Output the [X, Y] coordinate of the center of the cell containing the given text.  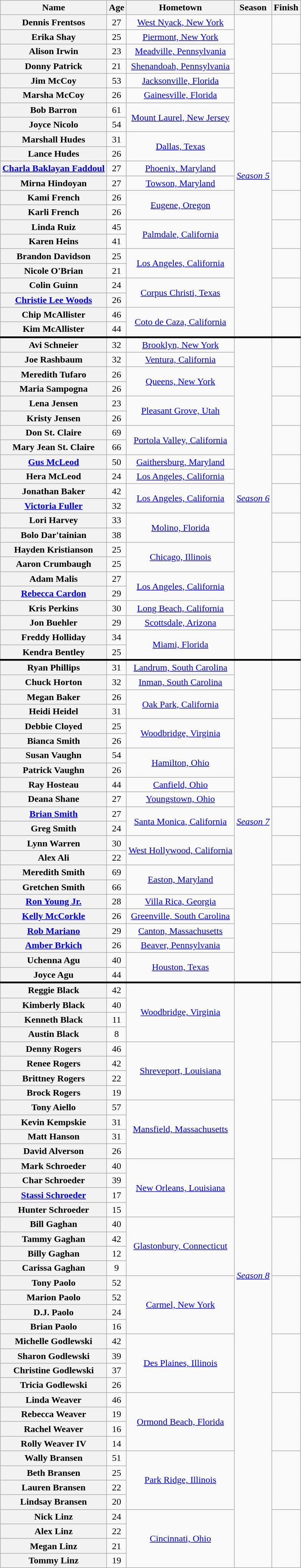
Megan Baker [54, 697]
Maria Sampogna [54, 389]
Oak Park, California [181, 704]
Lindsay Bransen [54, 1502]
41 [117, 242]
57 [117, 1107]
Ray Hosteau [54, 785]
David Alverson [54, 1151]
Joe Rashbaum [54, 359]
Denny Rogers [54, 1049]
Hayden Kristianson [54, 550]
Alex Linz [54, 1531]
Hometown [181, 8]
Kristy Jensen [54, 418]
Rachel Weaver [54, 1429]
Easton, Maryland [181, 879]
Billy Gaghan [54, 1253]
Portola Valley, California [181, 440]
Season [253, 8]
8 [117, 1034]
Mount Laurel, New Jersey [181, 117]
Meredith Tufaro [54, 374]
Carissa Gaghan [54, 1268]
Avi Schneier [54, 345]
Bill Gaghan [54, 1224]
Tony Paolo [54, 1283]
Jacksonville, Florida [181, 81]
Joyce Agu [54, 975]
Victoria Fuller [54, 506]
Carmel, New York [181, 1305]
Marion Paolo [54, 1297]
37 [117, 1371]
Season 7 [253, 821]
Donny Patrick [54, 66]
Reggie Black [54, 990]
Gus McLeod [54, 462]
Linda Ruiz [54, 227]
53 [117, 81]
Des Plaines, Illinois [181, 1363]
Marsha McCoy [54, 95]
9 [117, 1268]
Meadville, Pennsylvania [181, 51]
Susan Vaughn [54, 755]
12 [117, 1253]
Megan Linz [54, 1546]
Hunter Schroeder [54, 1210]
Bianca Smith [54, 741]
14 [117, 1444]
Beaver, Pennsylvania [181, 945]
Mary Jean St. Claire [54, 447]
Jim McCoy [54, 81]
Mirna Hindoyan [54, 183]
Name [54, 8]
Gretchen Smith [54, 887]
Ryan Phillips [54, 667]
Karli French [54, 212]
Kevin Kempskie [54, 1122]
Scottsdale, Arizona [181, 623]
Austin Black [54, 1034]
Christine Godlewski [54, 1371]
Kris Perkins [54, 608]
Michelle Godlewski [54, 1341]
Coto de Caza, California [181, 322]
Shreveport, Louisiana [181, 1071]
Brian Paolo [54, 1326]
Miami, Florida [181, 645]
Linda Weaver [54, 1400]
Lori Harvey [54, 520]
Corpus Christi, Texas [181, 293]
Stassi Schroeder [54, 1195]
Brooklyn, New York [181, 345]
Phoenix, Maryland [181, 168]
Chip McAllister [54, 315]
Season 6 [253, 498]
Sharon Godlewski [54, 1356]
34 [117, 637]
Queens, New York [181, 381]
Mark Schroeder [54, 1166]
Rebecca Cardon [54, 593]
Wally Bransen [54, 1458]
Joyce Nicolo [54, 124]
Marshall Hudes [54, 139]
Aaron Crumbaugh [54, 564]
15 [117, 1210]
Shenandoah, Pennsylvania [181, 66]
Lena Jensen [54, 403]
Hera McLeod [54, 477]
Santa Monica, California [181, 821]
New Orleans, Louisiana [181, 1188]
Rolly Weaver IV [54, 1444]
Meredith Smith [54, 872]
Nick Linz [54, 1517]
Long Beach, California [181, 608]
Chuck Horton [54, 682]
Tricia Godlewski [54, 1385]
11 [117, 1020]
Charla Baklayan Faddoul [54, 168]
Mansfield, Massachusetts [181, 1129]
Renee Rogers [54, 1063]
Chicago, Illinois [181, 557]
Adam Malis [54, 579]
28 [117, 902]
Deana Shane [54, 799]
Colin Guinn [54, 285]
Jonathan Baker [54, 491]
Palmdale, California [181, 234]
20 [117, 1502]
Amber Brkich [54, 945]
Ormond Beach, Florida [181, 1422]
Tammy Gaghan [54, 1239]
Kimberly Black [54, 1005]
Ventura, California [181, 359]
Nicole O'Brian [54, 271]
Christie Lee Woods [54, 300]
Kelly McCorkle [54, 916]
Season 8 [253, 1275]
Brittney Rogers [54, 1078]
Debbie Cloyed [54, 726]
Lance Hudes [54, 154]
Lynn Warren [54, 843]
Dallas, Texas [181, 146]
Greenville, South Carolina [181, 916]
Brandon Davidson [54, 256]
Dennis Frentsos [54, 22]
Canton, Massachusetts [181, 931]
West Hollywood, California [181, 850]
45 [117, 227]
Glastonbury, Connecticut [181, 1246]
Kami French [54, 198]
Finish [286, 8]
Kendra Bentley [54, 652]
Pleasant Grove, Utah [181, 411]
Beth Bransen [54, 1473]
Uchenna Agu [54, 960]
Erika Shay [54, 37]
Cincinnati, Ohio [181, 1538]
Freddy Holliday [54, 637]
Inman, South Carolina [181, 682]
38 [117, 535]
33 [117, 520]
50 [117, 462]
Brock Rogers [54, 1093]
Karen Heins [54, 242]
Villa Rica, Georgia [181, 902]
Hamilton, Ohio [181, 763]
Alison Irwin [54, 51]
Tony Aiello [54, 1107]
Greg Smith [54, 828]
Ron Young Jr. [54, 902]
Brian Smith [54, 814]
Kim McAllister [54, 329]
Towson, Maryland [181, 183]
Don St. Claire [54, 433]
Canfield, Ohio [181, 785]
Kenneth Black [54, 1020]
Molino, Florida [181, 528]
Eugene, Oregon [181, 205]
Gaithersburg, Maryland [181, 462]
61 [117, 110]
Houston, Texas [181, 968]
Gainesville, Florida [181, 95]
Piermont, New York [181, 37]
Matt Hanson [54, 1137]
Youngstown, Ohio [181, 799]
Bolo Dar'tainian [54, 535]
Tommy Linz [54, 1560]
Landrum, South Carolina [181, 667]
Alex Ali [54, 858]
Rebecca Weaver [54, 1414]
West Nyack, New York [181, 22]
Park Ridge, Illinois [181, 1480]
17 [117, 1195]
51 [117, 1458]
Bob Barron [54, 110]
Char Schroeder [54, 1181]
Season 5 [253, 176]
Rob Mariano [54, 931]
D.J. Paolo [54, 1312]
Patrick Vaughn [54, 770]
Jon Buehler [54, 623]
Lauren Bransen [54, 1487]
Age [117, 8]
Heidi Heidel [54, 712]
